Return (X, Y) of the center of cell containing provided text 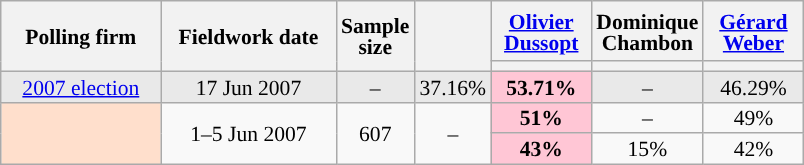
1–5 Jun 2007 (248, 133)
2007 election (81, 86)
46.29% (753, 86)
Samplesize (375, 36)
Gérard Weber (753, 31)
42% (753, 150)
37.16% (452, 86)
15% (647, 150)
51% (541, 118)
Fieldwork date (248, 36)
Polling firm (81, 36)
49% (753, 118)
53.71% (541, 86)
607 (375, 133)
43% (541, 150)
Dominique Chambon (647, 31)
Olivier Dussopt (541, 31)
17 Jun 2007 (248, 86)
